Identify which cell holds the provided text, then report its [X, Y] central coordinate. 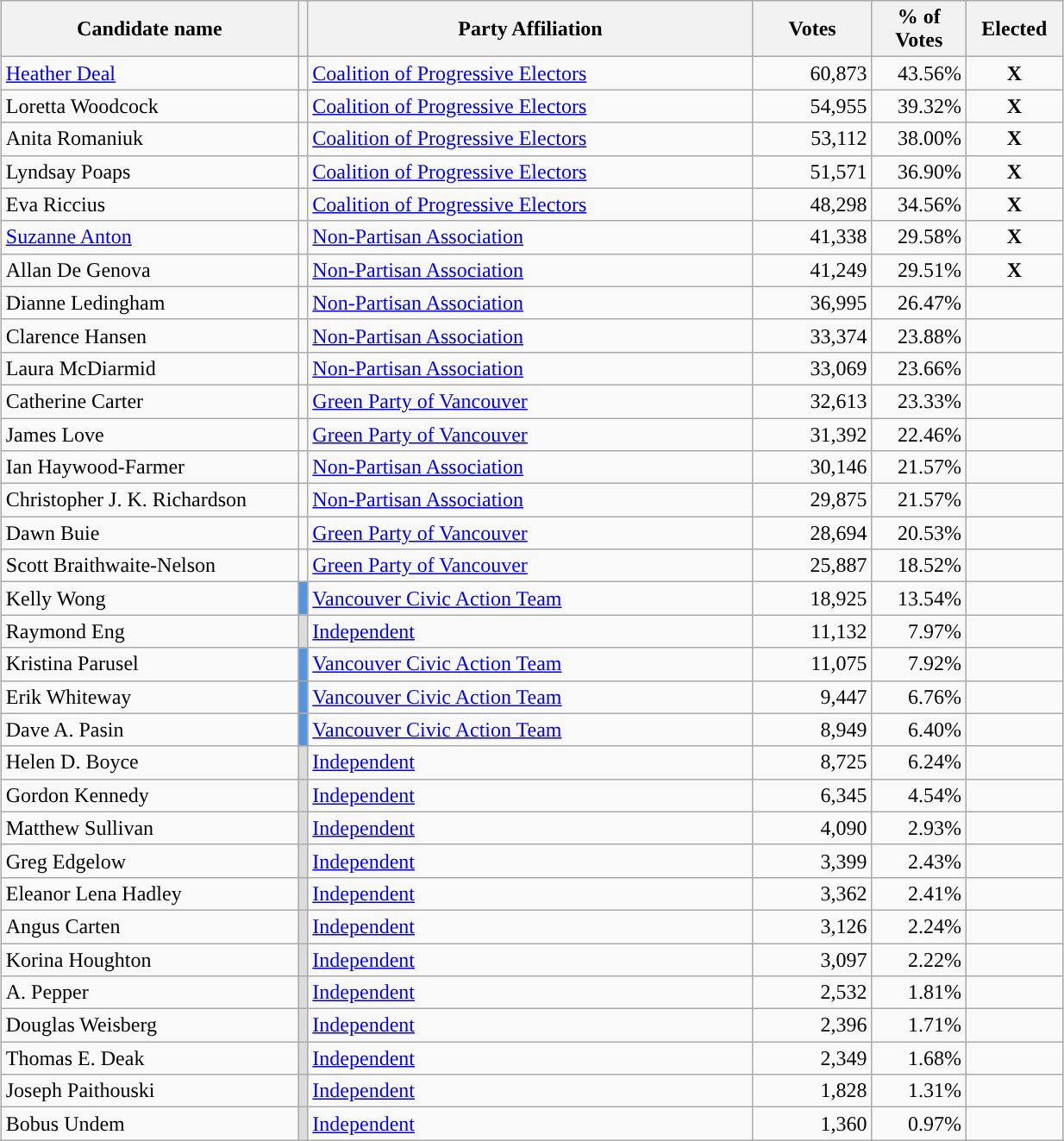
4.54% [919, 795]
2.24% [919, 926]
36.90% [919, 172]
3,399 [812, 861]
32,613 [812, 401]
31,392 [812, 434]
43.56% [919, 73]
Party Affiliation [530, 29]
2,349 [812, 1058]
33,069 [812, 368]
6.76% [919, 697]
Candidate name [149, 29]
1,360 [812, 1124]
1,828 [812, 1091]
9,447 [812, 697]
Loretta Woodcock [149, 106]
53,112 [812, 139]
Eva Riccius [149, 204]
4,090 [812, 828]
2,532 [812, 993]
Helen D. Boyce [149, 762]
Raymond Eng [149, 631]
41,338 [812, 237]
James Love [149, 434]
54,955 [812, 106]
Joseph Paithouski [149, 1091]
% of Votes [919, 29]
48,298 [812, 204]
2,396 [812, 1025]
Votes [812, 29]
2.93% [919, 828]
2.41% [919, 893]
3,126 [812, 926]
29,875 [812, 500]
Bobus Undem [149, 1124]
18.52% [919, 566]
Anita Romaniuk [149, 139]
Greg Edgelow [149, 861]
41,249 [812, 270]
Matthew Sullivan [149, 828]
3,097 [812, 960]
Catherine Carter [149, 401]
8,725 [812, 762]
29.51% [919, 270]
Korina Houghton [149, 960]
34.56% [919, 204]
26.47% [919, 303]
11,132 [812, 631]
1.68% [919, 1058]
Dave A. Pasin [149, 730]
20.53% [919, 533]
38.00% [919, 139]
Suzanne Anton [149, 237]
51,571 [812, 172]
Angus Carten [149, 926]
22.46% [919, 434]
Clarence Hansen [149, 335]
Kristina Parusel [149, 664]
7.92% [919, 664]
A. Pepper [149, 993]
Dianne Ledingham [149, 303]
Laura McDiarmid [149, 368]
Christopher J. K. Richardson [149, 500]
6.24% [919, 762]
Kelly Wong [149, 599]
Thomas E. Deak [149, 1058]
Dawn Buie [149, 533]
Erik Whiteway [149, 697]
23.33% [919, 401]
30,146 [812, 467]
18,925 [812, 599]
13.54% [919, 599]
Elected [1015, 29]
7.97% [919, 631]
Eleanor Lena Hadley [149, 893]
2.22% [919, 960]
8,949 [812, 730]
2.43% [919, 861]
11,075 [812, 664]
Lyndsay Poaps [149, 172]
36,995 [812, 303]
23.88% [919, 335]
25,887 [812, 566]
Ian Haywood-Farmer [149, 467]
29.58% [919, 237]
23.66% [919, 368]
Scott Braithwaite-Nelson [149, 566]
Heather Deal [149, 73]
1.71% [919, 1025]
Allan De Genova [149, 270]
6.40% [919, 730]
60,873 [812, 73]
39.32% [919, 106]
Douglas Weisberg [149, 1025]
0.97% [919, 1124]
1.31% [919, 1091]
33,374 [812, 335]
28,694 [812, 533]
1.81% [919, 993]
Gordon Kennedy [149, 795]
3,362 [812, 893]
6,345 [812, 795]
